For the text-containing cell, return its midpoint in [X, Y] coordinate format. 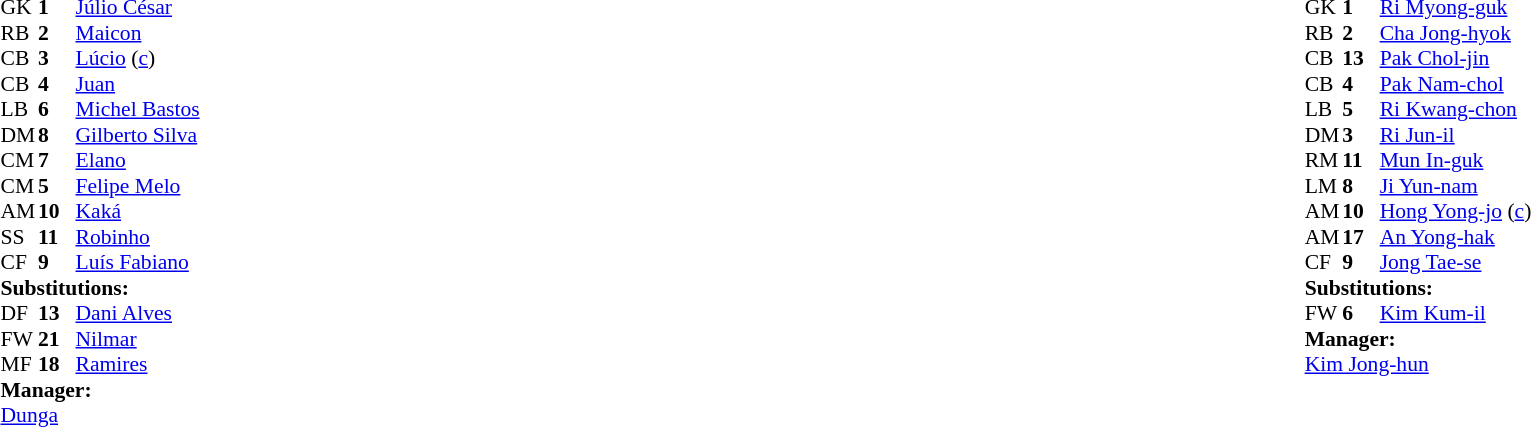
Ramires [138, 365]
Robinho [138, 237]
Dani Alves [138, 313]
DF [19, 313]
Nilmar [138, 339]
MF [19, 365]
Lúcio (c) [138, 59]
Felipe Melo [138, 186]
Juan [138, 84]
Substitutions: [100, 288]
SS [19, 237]
Michel Bastos [138, 109]
7 [57, 161]
Maicon [138, 33]
Elano [138, 161]
LM [1324, 186]
Gilberto Silva [138, 135]
21 [57, 339]
18 [57, 365]
RM [1324, 161]
17 [1361, 237]
Kaká [138, 211]
Manager: [100, 390]
Luís Fabiano [138, 263]
